Find where the given text appears and provide that cell's center as [x, y] coordinate. 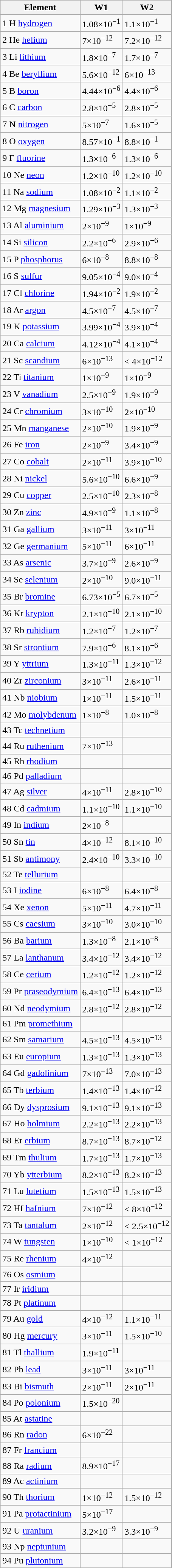
73 Ta tantalum [40, 1225]
11 Na sodium [40, 192]
7 N nitrogen [40, 124]
24 Cr chromium [40, 411]
32 Ge germanium [40, 546]
13 Al aluminium [40, 226]
55 Cs caesium [40, 924]
20 Ca calcium [40, 344]
39 Y yttrium [40, 664]
8.57×10−1 [101, 142]
62 Sm samarium [40, 1039]
66 Dy dysprosium [40, 1107]
45 Rh rhodium [40, 761]
5×10−17 [101, 1514]
8 O oxygen [40, 142]
6.6×10−9 [147, 478]
80 Hg mercury [40, 1336]
16 S sulfur [40, 276]
51 Sb antimony [40, 859]
21 Sc scandium [40, 360]
3.2×10−9 [101, 1531]
6 C carbon [40, 107]
3.0×10−10 [147, 924]
8.1×10−10 [147, 842]
35 Br bromine [40, 596]
43 Tc technetium [40, 730]
34 Se selenium [40, 580]
3.9×10−10 [147, 462]
2×10−8 [101, 825]
1.1×10−11 [147, 1319]
86 Rn radon [40, 1434]
4 Be beryllium [40, 73]
67 Ho holmium [40, 1124]
1 H hydrogen [40, 23]
36 Kr krypton [40, 613]
50 Sn tin [40, 842]
6.4×10−8 [147, 890]
18 Ar argon [40, 310]
29 Cu copper [40, 495]
46 Pd palladium [40, 776]
5×10−7 [101, 124]
65 Tb terbium [40, 1090]
1.08×10−2 [101, 192]
71 Lu lutetium [40, 1191]
14 Si silicon [40, 242]
1.08×10−1 [101, 23]
6.73×10−5 [101, 596]
< 8×10−12 [147, 1208]
76 Os osmium [40, 1274]
93 Np neptunium [40, 1546]
77 Ir iridium [40, 1289]
52 Te tellurium [40, 875]
5.6×10−12 [101, 73]
1.1×10−1 [147, 23]
8.7×10−12 [147, 1141]
1×10−12 [101, 1497]
61 Pm promethium [40, 1024]
68 Er erbium [40, 1141]
3.99×10−4 [101, 327]
1.3×10−12 [147, 664]
60 Nd neodymium [40, 1008]
30 Zn zinc [40, 512]
2.8×10−10 [147, 792]
40 Zr zirconium [40, 680]
79 Au gold [40, 1319]
8.1×10−6 [147, 647]
69 Tm thulium [40, 1157]
6×10−22 [101, 1434]
17 Cl chlorine [40, 293]
9.0×10−11 [147, 580]
3.3×10−9 [147, 1531]
2.5×10−10 [101, 495]
75 Re rhenium [40, 1259]
1.7×10−7 [147, 57]
33 As arsenic [40, 563]
7.0×10−13 [147, 1073]
8.9×10−17 [101, 1465]
59 Pr praseodymium [40, 992]
W2 [147, 8]
2.2×10−6 [101, 242]
38 Sr strontium [40, 647]
27 Co cobalt [40, 462]
< 1×10−12 [147, 1242]
1.1×10−2 [147, 192]
1.29×10−3 [101, 209]
82 Pb lead [40, 1369]
1.3×10−11 [101, 664]
92 U uranium [40, 1531]
4.9×10−9 [101, 512]
56 Ba barium [40, 941]
9.0×10−4 [147, 276]
78 Pt platinum [40, 1303]
47 Ag silver [40, 792]
70 Yb ytterbium [40, 1175]
9 F fluorine [40, 158]
9.05×10−4 [101, 276]
1.94×10−2 [101, 293]
8.7×10−13 [101, 1141]
58 Ce cerium [40, 974]
48 Cd cadmium [40, 808]
1.4×10−12 [147, 1090]
63 Eu europium [40, 1057]
8.8×10−8 [147, 260]
41 Nb niobium [40, 698]
Element [40, 8]
1.5×10−20 [101, 1403]
64 Gd gadolinium [40, 1073]
3.9×10−4 [147, 327]
57 La lanthanum [40, 958]
4.44×10−6 [101, 91]
2.1×10−8 [147, 941]
2.9×10−6 [147, 242]
54 Xe xenon [40, 907]
23 V vanadium [40, 394]
5.6×10−10 [101, 478]
91 Pa protactinium [40, 1514]
3 Li lithium [40, 57]
88 Ra radium [40, 1465]
1.5×10−11 [147, 698]
22 Ti titanium [40, 377]
1.4×10−13 [101, 1090]
1×10−8 [101, 715]
15 P phosphorus [40, 260]
49 In indium [40, 825]
37 Rb rubidium [40, 631]
4.12×10−4 [101, 344]
< 2.5×10−12 [147, 1225]
84 Po polonium [40, 1403]
6×10−11 [147, 546]
31 Ga gallium [40, 529]
1×10−10 [101, 1242]
1.0×10−8 [147, 715]
89 Ac actinium [40, 1481]
1.5×10−10 [147, 1336]
85 At astatine [40, 1419]
5 B boron [40, 91]
83 Bi bismuth [40, 1386]
3.7×10−9 [101, 563]
81 Tl thallium [40, 1353]
2 He helium [40, 40]
2.4×10−10 [101, 859]
53 I iodine [40, 890]
74 W tungsten [40, 1242]
42 Mo molybdenum [40, 715]
1.9×10−2 [147, 293]
94 Pu plutonium [40, 1560]
4.4×10−6 [147, 91]
4.7×10−11 [147, 907]
3.3×10−10 [147, 859]
44 Ru ruthenium [40, 746]
2×10−12 [101, 1225]
1.3×10−8 [101, 941]
87 Fr francium [40, 1450]
3.4×10−9 [147, 445]
19 K potassium [40, 327]
1×10−11 [101, 698]
7.9×10−6 [101, 647]
10 Ne neon [40, 175]
1.9×10−11 [101, 1353]
28 Ni nickel [40, 478]
W1 [101, 8]
1.6×10−5 [147, 124]
< 4×10−12 [147, 360]
6.7×10−5 [147, 596]
72 Hf hafnium [40, 1208]
4.1×10−4 [147, 344]
1.1×10−8 [147, 512]
90 Th thorium [40, 1497]
2.5×10−9 [101, 394]
1.3×10−3 [147, 209]
25 Mn manganese [40, 428]
4×10−11 [101, 792]
2.6×10−11 [147, 680]
12 Mg magnesium [40, 209]
1.5×10−12 [147, 1497]
1.8×10−7 [101, 57]
7.2×10−12 [147, 40]
2.6×10−9 [147, 563]
8.8×10−1 [147, 142]
26 Fe iron [40, 445]
2.3×10−8 [147, 495]
